Provide the (X, Y) coordinate of the cell's center where the given text is located.  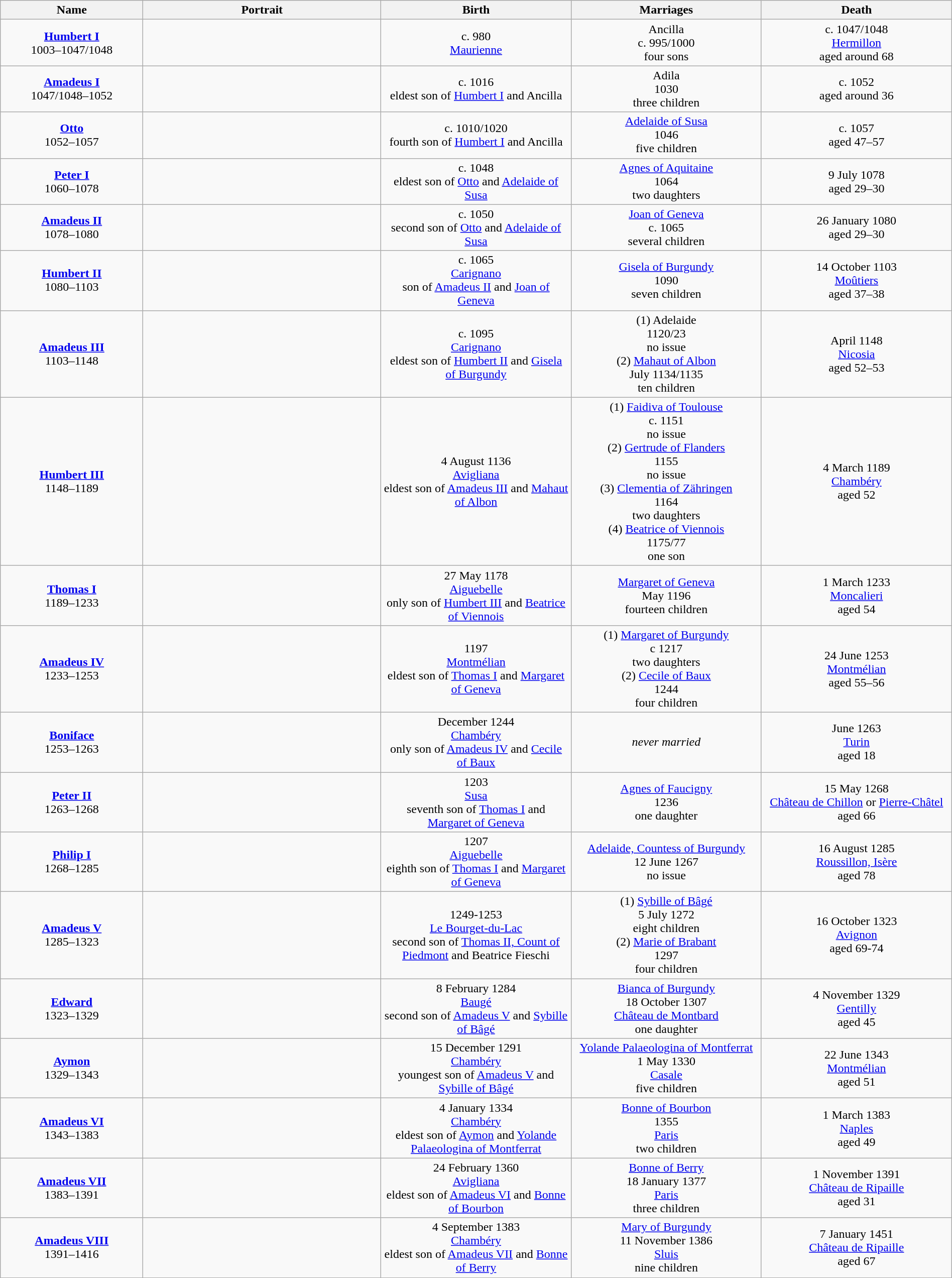
22 June 1343Montmélianaged 51 (857, 1069)
Birth (476, 10)
June 1263Turinaged 18 (857, 742)
c. 1010/1020fourth son of Humbert I and Ancilla (476, 135)
Portrait (262, 10)
Adila1030three children (666, 89)
Edward1323–1329 (72, 1008)
December 1244Chambéryonly son of Amadeus IV and Cecile of Baux (476, 742)
c. 1095Carignanoeldest son of Humbert II and Gisela of Burgundy (476, 354)
Yolande Palaeologina of Montferrat1 May 1330Casalefive children (666, 1069)
c. 1065Carignanoson of Amadeus II and Joan of Geneva (476, 280)
1203Susaseventh son of Thomas I and Margaret of Geneva (476, 802)
Name (72, 10)
Otto1052–1057 (72, 135)
never married (666, 742)
14 October 1103Moûtiersaged 37–38 (857, 280)
4 January 1334Chambéryeldest son of Aymon and Yolande Palaeologina of Montferrat (476, 1128)
Peter II1263–1268 (72, 802)
(1) Margaret of Burgundyc 1217two daughters(2) Cecile of Baux1244four children (666, 669)
April 1148Nicosiaaged 52–53 (857, 354)
Ancillac. 995/1000four sons (666, 43)
Bonne of Bourbon1355Paristwo children (666, 1128)
Agnes of Faucigny1236one daughter (666, 802)
27 May 1178Aiguebelleonly son of Humbert III and Beatrice of Viennois (476, 596)
16 October 1323Avignonaged 69-74 (857, 935)
Amadeus II1078–1080 (72, 227)
Humbert III1148–1189 (72, 481)
16 August 1285Roussillon, Isèreaged 78 (857, 862)
Thomas I1189–1233 (72, 596)
(1) Adelaide1120/23no issue(2) Mahaut of AlbonJuly 1134/1135ten children (666, 354)
Gisela of Burgundy1090seven children (666, 280)
9 July 1078aged 29–30 (857, 181)
Joan of Genevac. 1065several children (666, 227)
Bianca of Burgundy18 October 1307Château de Montbardone daughter (666, 1008)
1 March 1233Moncalieriaged 54 (857, 596)
Humbert II1080–1103 (72, 280)
Amadeus VIII1391–1416 (72, 1247)
Philip I1268–1285 (72, 862)
Adelaide, Countess of Burgundy12 June 1267no issue (666, 862)
c. 1050second son of Otto and Adelaide of Susa (476, 227)
c. 1048eldest son of Otto and Adelaide of Susa (476, 181)
Marriages (666, 10)
c. 1052aged around 36 (857, 89)
Bonne of Berry18 January 1377Paristhree children (666, 1188)
Amadeus IV1233–1253 (72, 669)
Amadeus III1103–1148 (72, 354)
4 August 1136Aviglianaeldest son of Amadeus III and Mahaut of Albon (476, 481)
Amadeus I1047/1048–1052 (72, 89)
15 May 1268Château de Chillon or Pierre-Châtelaged 66 (857, 802)
Amadeus VII1383–1391 (72, 1188)
(1) Sybille of Bâgé5 July 1272eight children(2) Marie of Brabant1297four children (666, 935)
c. 1016eldest son of Humbert I and Ancilla (476, 89)
4 November 1329Gentillyaged 45 (857, 1008)
Boniface1253–1263 (72, 742)
26 January 1080aged 29–30 (857, 227)
1 March 1383Naplesaged 49 (857, 1128)
Amadeus V1285–1323 (72, 935)
Aymon1329–1343 (72, 1069)
24 June 1253Montmélianaged 55–56 (857, 669)
Humbert I1003–1047/1048 (72, 43)
c. 980Maurienne (476, 43)
4 September 1383Chambéryeldest son of Amadeus VII and Bonne of Berry (476, 1247)
1 November 1391Château de Ripailleaged 31 (857, 1188)
1207Aiguebelleeighth son of Thomas I and Margaret of Geneva (476, 862)
Agnes of Aquitaine1064two daughters (666, 181)
1197Montmélianeldest son of Thomas I and Margaret of Geneva (476, 669)
Adelaide of Susa1046five children (666, 135)
Margaret of GenevaMay 1196fourteen children (666, 596)
15 December 1291Chambéryyoungest son of Amadeus V and Sybille of Bâgé (476, 1069)
4 March 1189Chambéryaged 52 (857, 481)
Death (857, 10)
Amadeus VI1343–1383 (72, 1128)
8 February 1284Baugésecond son of Amadeus V and Sybille of Bâgé (476, 1008)
24 February 1360Aviglianaeldest son of Amadeus VI and Bonne of Bourbon (476, 1188)
Peter I1060–1078 (72, 181)
c. 1057aged 47–57 (857, 135)
Mary of Burgundy11 November 1386Sluisnine children (666, 1247)
1249-1253Le Bourget-du-Lacsecond son of Thomas II, Count of Piedmont and Beatrice Fieschi (476, 935)
7 January 1451Château de Ripailleaged 67 (857, 1247)
c. 1047/1048Hermillonaged around 68 (857, 43)
